Determine the [X, Y] coordinate at the center of the cell enclosing the given text.  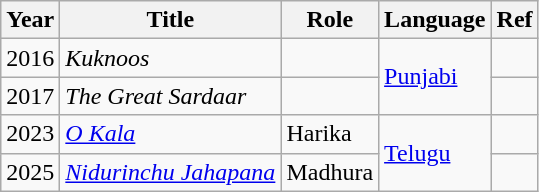
Role [330, 20]
Title [170, 20]
Nidurinchu Jahapana [170, 172]
Punjabi [435, 77]
O Kala [170, 134]
Year [30, 20]
Madhura [330, 172]
Ref [514, 20]
2023 [30, 134]
Harika [330, 134]
2025 [30, 172]
2016 [30, 58]
Telugu [435, 153]
2017 [30, 96]
Kuknoos [170, 58]
The Great Sardaar [170, 96]
Language [435, 20]
